From the cell containing the given text, extract its center point as (x, y) coordinate. 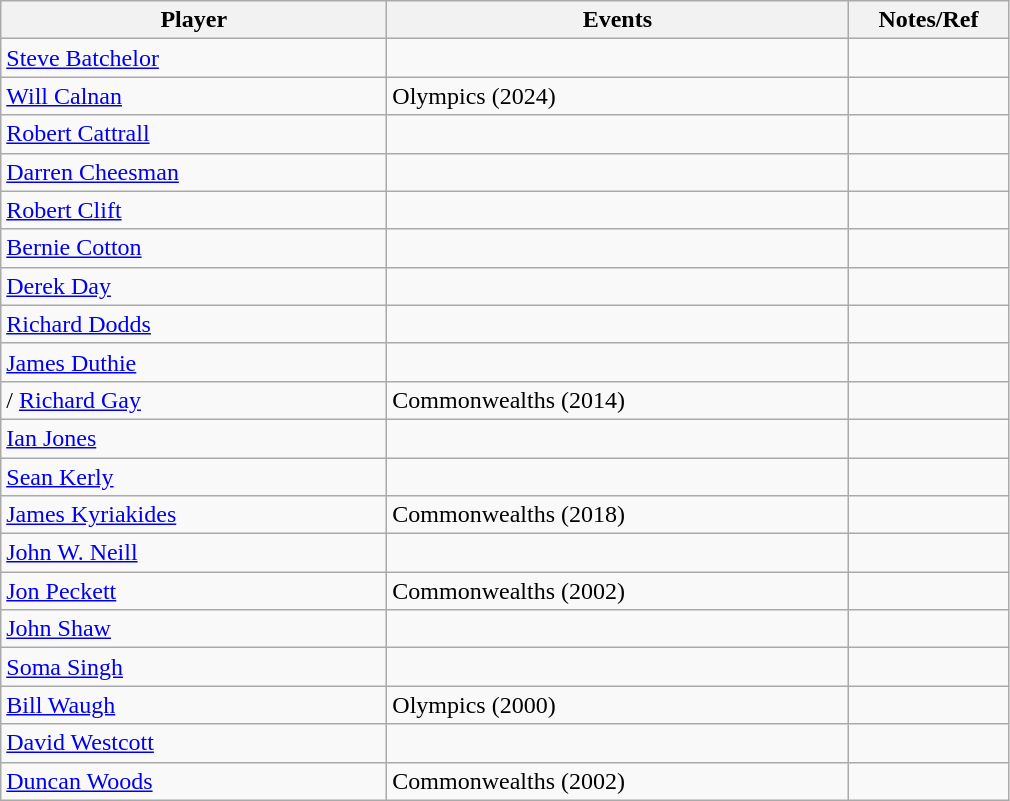
Notes/Ref (928, 20)
/ Richard Gay (194, 400)
John Shaw (194, 629)
Darren Cheesman (194, 172)
Olympics (2000) (618, 705)
Commonwealths (2018) (618, 515)
Duncan Woods (194, 781)
James Kyriakides (194, 515)
Richard Dodds (194, 324)
Will Calnan (194, 96)
Commonwealths (2014) (618, 400)
David Westcott (194, 743)
Robert Clift (194, 210)
Olympics (2024) (618, 96)
Steve Batchelor (194, 58)
Robert Cattrall (194, 134)
James Duthie (194, 362)
Jon Peckett (194, 591)
Player (194, 20)
John W. Neill (194, 553)
Events (618, 20)
Soma Singh (194, 667)
Bernie Cotton (194, 248)
Derek Day (194, 286)
Bill Waugh (194, 705)
Sean Kerly (194, 477)
Ian Jones (194, 438)
